Locate the cell with the specified text and output its [x, y] center coordinate. 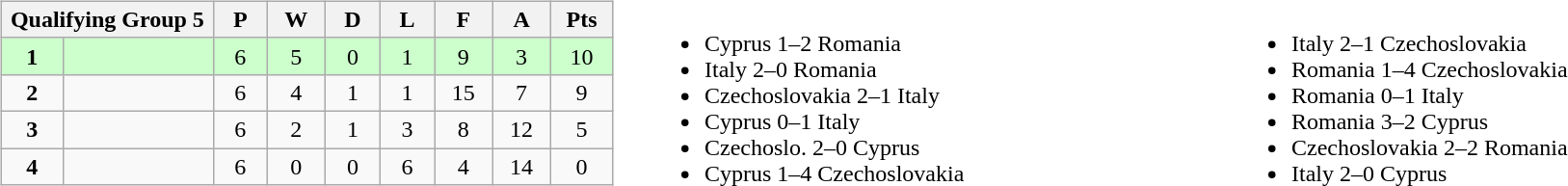
Pts [581, 19]
8 [464, 129]
A [521, 19]
10 [581, 56]
F [464, 19]
7 [521, 93]
P [241, 19]
D [353, 19]
15 [464, 93]
14 [521, 167]
12 [521, 129]
W [296, 19]
Qualifying Group 5 [107, 19]
L [407, 19]
